Find where the given text appears and provide that cell's center as [X, Y] coordinate. 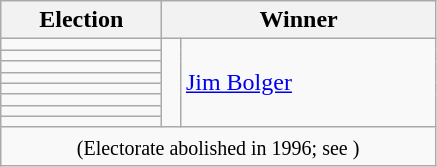
Election [82, 20]
(Electorate abolished in 1996; see ) [218, 146]
Jim Bolger [308, 83]
Winner [299, 20]
